Detect which cell encompasses the target text, then output its [x, y] center coordinate. 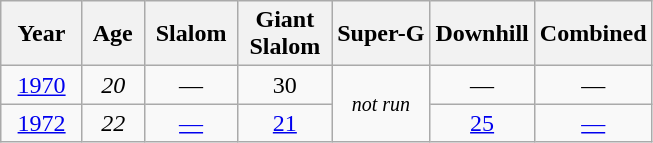
Downhill [482, 34]
Slalom [191, 34]
Year [42, 34]
Super-G [381, 34]
21 [285, 123]
1972 [42, 123]
22 [113, 123]
1970 [42, 85]
25 [482, 123]
20 [113, 85]
30 [285, 85]
Combined [593, 34]
Age [113, 34]
not run [381, 104]
Giant Slalom [285, 34]
